Search for the cell housing the specified text and yield its (X, Y) center coordinate. 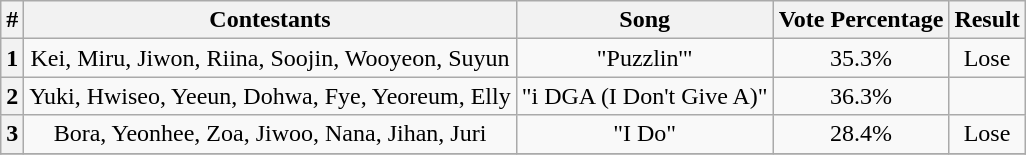
Song (644, 20)
"Puzzlin'" (644, 58)
"I Do" (644, 134)
1 (12, 58)
Kei, Miru, Jiwon, Riina, Soojin, Wooyeon, Suyun (270, 58)
"i DGA (I Don't Give A)" (644, 96)
Yuki, Hwiseo, Yeeun, Dohwa, Fye, Yeoreum, Elly (270, 96)
Result (987, 20)
Vote Percentage (861, 20)
2 (12, 96)
# (12, 20)
28.4% (861, 134)
35.3% (861, 58)
36.3% (861, 96)
3 (12, 134)
Bora, Yeonhee, Zoa, Jiwoo, Nana, Jihan, Juri (270, 134)
Contestants (270, 20)
